Search for the cell housing the specified text and yield its (x, y) center coordinate. 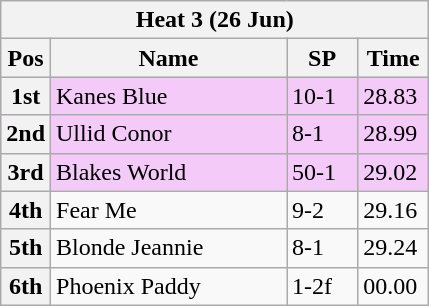
SP (322, 58)
29.02 (394, 172)
00.00 (394, 286)
Phoenix Paddy (169, 286)
28.83 (394, 96)
Fear Me (169, 210)
2nd (26, 134)
50-1 (322, 172)
10-1 (322, 96)
1st (26, 96)
Heat 3 (26 Jun) (215, 20)
28.99 (394, 134)
29.24 (394, 248)
Pos (26, 58)
3rd (26, 172)
29.16 (394, 210)
6th (26, 286)
Name (169, 58)
5th (26, 248)
4th (26, 210)
9-2 (322, 210)
Ullid Conor (169, 134)
Blonde Jeannie (169, 248)
Kanes Blue (169, 96)
Time (394, 58)
1-2f (322, 286)
Blakes World (169, 172)
